Return [x, y] of the center of cell containing provided text 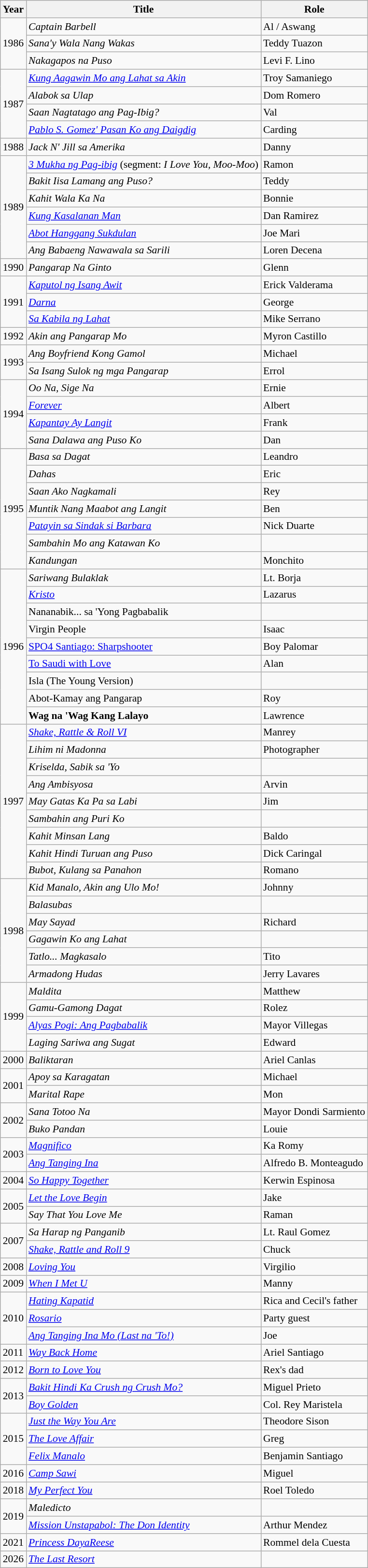
Alabok sa Ulap [143, 95]
2021 [14, 1542]
Mission Unstapabol: The Don Identity [143, 1525]
Arvin [314, 784]
2015 [14, 1439]
Dan Ramirez [314, 216]
Pablo S. Gomez' Pasan Ko ang Daigdig [143, 130]
2011 [14, 1353]
Benjamin Santiago [314, 1456]
Felix Manalo [143, 1456]
Jim [314, 802]
Apoy sa Karagatan [143, 1077]
Marital Rape [143, 1095]
Party guest [314, 1319]
Manrey [314, 733]
Teddy Tuazon [314, 44]
Ben [314, 509]
Role [314, 9]
Dahas [143, 474]
Gamu-Gamong Dagat [143, 1008]
Born to Love You [143, 1370]
Louie [314, 1129]
Greg [314, 1439]
Myron Castillo [314, 337]
Dick Caringal [314, 853]
To Saudi with Love [143, 664]
Raman [314, 1215]
Sana'y Wala Nang Wakas [143, 44]
Ka Romy [314, 1146]
Miguel [314, 1473]
Ang Tanging Ina Mo (Last na 'To!) [143, 1335]
Rex's dad [314, 1370]
2005 [14, 1206]
1999 [14, 1017]
Sa Harap ng Panganib [143, 1232]
Abot Hanggang Sukdulan [143, 233]
2026 [14, 1559]
Wag na 'Wag Kang Lalayo [143, 716]
Baldo [314, 836]
1996 [14, 647]
Richard [314, 922]
Kerwin Espinosa [314, 1181]
The Love Affair [143, 1439]
Lawrence [314, 716]
Sana Dalawa ang Puso Ko [143, 440]
Magnifico [143, 1146]
Ang Boyfriend Kong Gamol [143, 354]
Teddy [314, 181]
Kriselda, Sabik sa 'Yo [143, 767]
Matthew [314, 991]
1986 [14, 44]
Rommel dela Cuesta [314, 1542]
Mon [314, 1095]
Frank [314, 423]
So Happy Together [143, 1181]
Baliktaran [143, 1060]
Shake, Rattle and Roll 9 [143, 1249]
Balasubas [143, 905]
Kristo [143, 595]
Saan Nagtatago ang Pag-Ibig? [143, 113]
Title [143, 9]
Basa sa Dagat [143, 457]
Troy Samaniego [314, 78]
2001 [14, 1086]
1998 [14, 931]
Shake, Rattle & Roll VI [143, 733]
Just the Way You Are [143, 1421]
Glenn [314, 268]
Boy Palomar [314, 646]
Roel Toledo [314, 1491]
Errol [314, 371]
Kahit Hindi Turuan ang Puso [143, 853]
Johnny [314, 888]
Al / Aswang [314, 27]
2013 [14, 1395]
Kahit Minsan Lang [143, 836]
Bubot, Kulang sa Panahon [143, 870]
Jack N' Jill sa Amerika [143, 147]
Tito [314, 957]
Lt. Borja [314, 578]
Sa Isang Sulok ng mga Pangarap [143, 371]
Romano [314, 870]
Alan [314, 664]
Chuck [314, 1249]
1988 [14, 147]
Lazarus [314, 595]
George [314, 302]
The Last Resort [143, 1559]
Akin ang Pangarap Mo [143, 337]
2019 [14, 1516]
Albert [314, 406]
Sambahin Mo ang Katawan Ko [143, 543]
1997 [14, 802]
Sambahin ang Puri Ko [143, 819]
Kandungan [143, 560]
Val [314, 113]
Nick Duarte [314, 526]
Say That You Love Me [143, 1215]
Leandro [314, 457]
Isaac [314, 630]
Sana Totoo Na [143, 1112]
Gagawin Ko ang Lahat [143, 939]
Kapantay Ay Langit [143, 423]
Eric [314, 474]
Forever [143, 406]
May Gatas Ka Pa sa Labi [143, 802]
Laging Sariwa ang Sugat [143, 1043]
Ernie [314, 388]
Saan Ako Nagkamali [143, 492]
Oo Na, Sige Na [143, 388]
Danny [314, 147]
Isla (The Young Version) [143, 681]
Photographer [314, 750]
Kid Manalo, Akin ang Ulo Mo! [143, 888]
Let the Love Begin [143, 1198]
Loving You [143, 1267]
Loren Decena [314, 250]
Mike Serrano [314, 319]
Virgin People [143, 630]
1990 [14, 268]
Monchito [314, 560]
2010 [14, 1318]
2003 [14, 1155]
1994 [14, 414]
Bonnie [314, 199]
Rica and Cecil's father [314, 1301]
May Sayad [143, 922]
Way Back Home [143, 1353]
Buko Pandan [143, 1129]
2016 [14, 1473]
Ariel Santiago [314, 1353]
2008 [14, 1267]
Alyas Pogi: Ang Pagbabalik [143, 1026]
2012 [14, 1370]
Armadong Hudas [143, 974]
Carding [314, 130]
Ang Tanging Ina [143, 1163]
Captain Barbell [143, 27]
Rosario [143, 1319]
3 Mukha ng Pag-ibig (segment: I Love You, Moo-Moo) [143, 164]
Mayor Dondi Sarmiento [314, 1112]
Kaputol ng Isang Awit [143, 285]
Bakit Hindi Ka Crush ng Crush Mo? [143, 1387]
Pangarap Na Ginto [143, 268]
Manny [314, 1284]
Nakagapos na Puso [143, 61]
1989 [14, 207]
Mayor Villegas [314, 1026]
1991 [14, 302]
Lt. Raul Gomez [314, 1232]
Hating Kapatid [143, 1301]
Ang Ambisyosa [143, 784]
Ang Babaeng Nawawala sa Sarili [143, 250]
Muntik Nang Maabot ang Langit [143, 509]
Joe Mari [314, 233]
2018 [14, 1491]
Rolez [314, 1008]
Virgilio [314, 1267]
2007 [14, 1241]
Boy Golden [143, 1405]
1993 [14, 363]
Levi F. Lino [314, 61]
When I Met U [143, 1284]
Rey [314, 492]
Arthur Mendez [314, 1525]
Kung Aagawin Mo ang Lahat sa Akin [143, 78]
1995 [14, 509]
Erick Valderama [314, 285]
Lihim ni Madonna [143, 750]
Col. Rey Maristela [314, 1405]
Nananabik... sa 'Yong Pagbabalik [143, 612]
Sa Kabila ng Lahat [143, 319]
Miguel Prieto [314, 1387]
Sariwang Bulaklak [143, 578]
Patayin sa Sindak si Barbara [143, 526]
Maldita [143, 991]
2002 [14, 1120]
Camp Sawi [143, 1473]
Joe [314, 1335]
Alfredo B. Monteagudo [314, 1163]
Ariel Canlas [314, 1060]
1992 [14, 337]
2009 [14, 1284]
Abot-Kamay ang Pangarap [143, 698]
2004 [14, 1181]
Bakit Iisa Lamang ang Puso? [143, 181]
Edward [314, 1043]
Ramon [314, 164]
Year [14, 9]
Dom Romero [314, 95]
My Perfect You [143, 1491]
SPO4 Santiago: Sharpshooter [143, 646]
Roy [314, 698]
Dan [314, 440]
Kung Kasalanan Man [143, 216]
Maledicto [143, 1508]
Theodore Sison [314, 1421]
Kahit Wala Ka Na [143, 199]
Jerry Lavares [314, 974]
2000 [14, 1060]
Tatlo... Magkasalo [143, 957]
1987 [14, 104]
Jake [314, 1198]
Princess DayaReese [143, 1542]
Darna [143, 302]
